Return the [x, y] coordinate for the center point of the cell that contains the specified text.  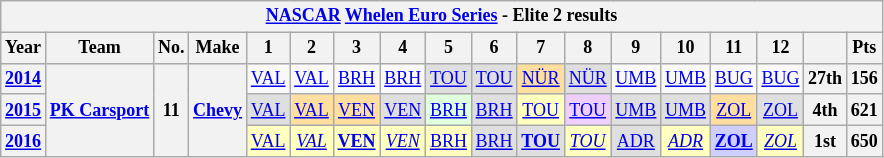
2016 [24, 140]
4 [403, 48]
1 [268, 48]
No. [172, 48]
Year [24, 48]
Pts [864, 48]
Chevy [218, 110]
9 [636, 48]
650 [864, 140]
Team [99, 48]
156 [864, 78]
621 [864, 110]
NASCAR Whelen Euro Series - Elite 2 results [442, 16]
1st [826, 140]
7 [540, 48]
5 [449, 48]
8 [588, 48]
6 [494, 48]
Make [218, 48]
2 [312, 48]
4th [826, 110]
2014 [24, 78]
PK Carsport [99, 110]
10 [686, 48]
27th [826, 78]
3 [356, 48]
2015 [24, 110]
12 [780, 48]
